Return the [x, y] coordinate for the center point of the cell that contains the specified text.  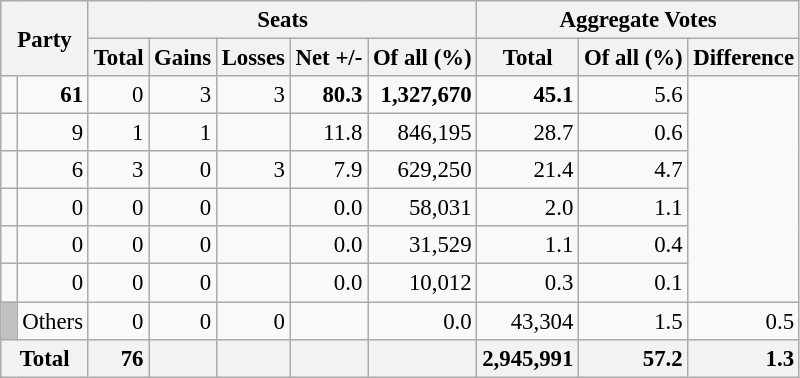
2,945,991 [528, 358]
Gains [183, 58]
4.7 [634, 170]
61 [52, 95]
76 [118, 358]
1.5 [634, 321]
31,529 [422, 245]
58,031 [422, 208]
45.1 [528, 95]
0.5 [744, 321]
2.0 [528, 208]
Seats [282, 20]
0.3 [528, 283]
57.2 [634, 358]
80.3 [328, 95]
Net +/- [328, 58]
0.1 [634, 283]
Losses [253, 58]
5.6 [634, 95]
43,304 [528, 321]
11.8 [328, 133]
21.4 [528, 170]
9 [52, 133]
629,250 [422, 170]
1,327,670 [422, 95]
Difference [744, 58]
1.3 [744, 358]
Others [52, 321]
846,195 [422, 133]
Party [45, 38]
10,012 [422, 283]
6 [52, 170]
0.6 [634, 133]
28.7 [528, 133]
7.9 [328, 170]
0.4 [634, 245]
Aggregate Votes [638, 20]
